Find where the given text appears and provide that cell's center as (x, y) coordinate. 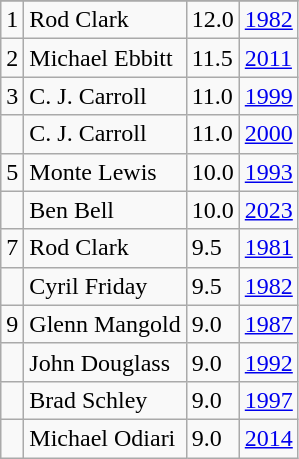
1987 (268, 324)
1981 (268, 248)
3 (12, 96)
2000 (268, 134)
7 (12, 248)
John Douglass (105, 362)
9 (12, 324)
Michael Odiari (105, 438)
1993 (268, 172)
Ben Bell (105, 210)
1 (12, 20)
2014 (268, 438)
1999 (268, 96)
Brad Schley (105, 400)
Michael Ebbitt (105, 58)
2023 (268, 210)
2 (12, 58)
1992 (268, 362)
2011 (268, 58)
Glenn Mangold (105, 324)
Monte Lewis (105, 172)
5 (12, 172)
1997 (268, 400)
11.5 (212, 58)
Cyril Friday (105, 286)
12.0 (212, 20)
